Pinpoint the cell where the given text exists, returning its (x, y) midpoint coordinate. 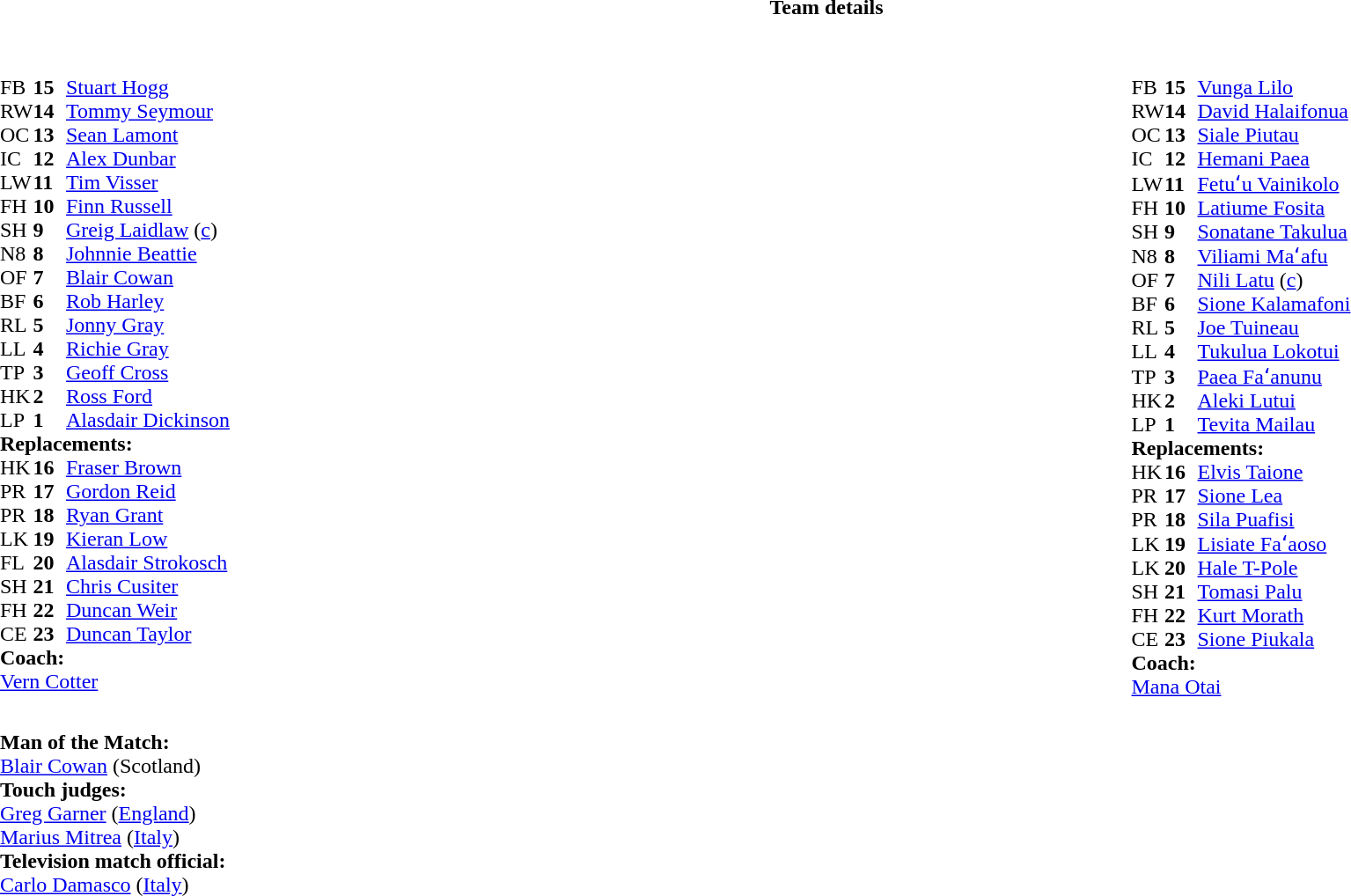
Lisiate Faʻaoso (1274, 544)
David Halaifonua (1274, 111)
Sean Lamont (148, 136)
Duncan Taylor (148, 634)
Tim Visser (148, 183)
Gordon Reid (148, 491)
Vern Cotter (114, 681)
Stuart Hogg (148, 88)
Geoff Cross (148, 373)
Fraser Brown (148, 468)
Nili Latu (c) (1274, 280)
Elvis Taione (1274, 472)
Sione Kalamafoni (1274, 305)
Hemani Paea (1274, 158)
Tevita Mailau (1274, 424)
Richie Gray (148, 349)
Vunga Lilo (1274, 88)
Duncan Weir (148, 611)
Tukulua Lokotui (1274, 352)
Kurt Morath (1274, 616)
Alex Dunbar (148, 158)
Sila Puafisi (1274, 519)
Paea Faʻanunu (1274, 376)
Jonny Gray (148, 326)
Joe Tuineau (1274, 327)
Finn Russell (148, 206)
Rob Harley (148, 301)
Blair Cowan (148, 278)
Ross Ford (148, 396)
Sione Lea (1274, 496)
Tomasi Palu (1274, 591)
Mana Otai (1241, 687)
Hale T-Pole (1274, 569)
Ryan Grant (148, 516)
Fetuʻu Vainikolo (1274, 183)
Aleki Lutui (1274, 401)
Viliami Maʻafu (1274, 255)
Greig Laidlaw (c) (148, 231)
Chris Cusiter (148, 586)
Latiume Fosita (1274, 208)
Kieran Low (148, 539)
Alasdair Dickinson (148, 421)
Johnnie Beattie (148, 253)
FL (17, 563)
Tommy Seymour (148, 111)
Siale Piutau (1274, 136)
Sonatane Takulua (1274, 232)
Alasdair Strokosch (148, 563)
Sione Piukala (1274, 639)
